Find where the given text appears and provide that cell's center as (x, y) coordinate. 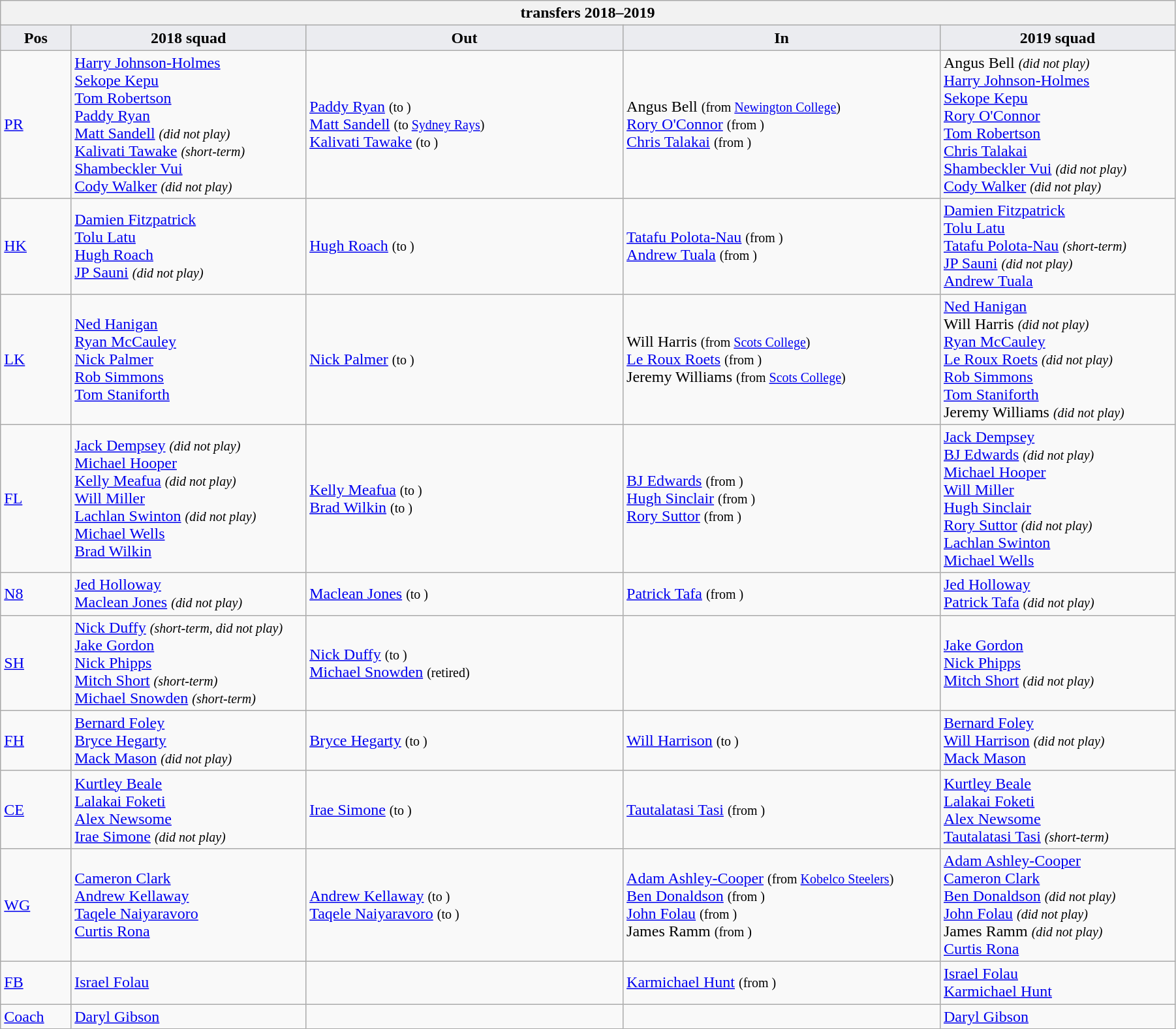
Israel Folau Karmichael Hunt (1057, 982)
Adam Ashley-Cooper Cameron Clark Ben Donaldson (did not play) John Folau (did not play) James Ramm (did not play) Curtis Rona (1057, 905)
Patrick Tafa (from ) (782, 594)
Jack Dempsey BJ Edwards (did not play) Michael Hooper Will Miller Hugh Sinclair Rory Suttor (did not play) Lachlan Swinton Michael Wells (1057, 499)
Pos (36, 38)
Kurtley Beale Lalakai Foketi Alex Newsome Irae Simone (did not play) (189, 810)
LK (36, 359)
Bernard Foley Will Harrison (did not play) Mack Mason (1057, 740)
Will Harrison (to ) (782, 740)
2018 squad (189, 38)
Nick Palmer (to ) (465, 359)
Israel Folau (189, 982)
Cameron Clark Andrew Kellaway Taqele Naiyaravoro Curtis Rona (189, 905)
In (782, 38)
FH (36, 740)
Angus Bell (from Newington College) Rory O'Connor (from ) Chris Talakai (from ) (782, 124)
Jack Dempsey (did not play) Michael Hooper Kelly Meafua (did not play) Will Miller Lachlan Swinton (did not play) Michael Wells Brad Wilkin (189, 499)
Adam Ashley-Cooper (from Kobelco Steelers) Ben Donaldson (from ) John Folau (from ) James Ramm (from ) (782, 905)
Jed Holloway Maclean Jones (did not play) (189, 594)
Will Harris (from Scots College) Le Roux Roets (from ) Jeremy Williams (from Scots College) (782, 359)
BJ Edwards (from ) Hugh Sinclair (from ) Rory Suttor (from ) (782, 499)
FB (36, 982)
Ned Hanigan Ryan McCauley Nick Palmer Rob Simmons Tom Staniforth (189, 359)
Damien Fitzpatrick Tolu Latu Hugh Roach JP Sauni (did not play) (189, 246)
WG (36, 905)
Tatafu Polota-Nau (from ) Andrew Tuala (from ) (782, 246)
Irae Simone (to ) (465, 810)
HK (36, 246)
Kelly Meafua (to ) Brad Wilkin (to ) (465, 499)
Andrew Kellaway (to ) Taqele Naiyaravoro (to ) (465, 905)
Jed Holloway Patrick Tafa (did not play) (1057, 594)
Maclean Jones (to ) (465, 594)
SH (36, 663)
Hugh Roach (to ) (465, 246)
N8 (36, 594)
CE (36, 810)
Coach (36, 1017)
FL (36, 499)
PR (36, 124)
Bryce Hegarty (to ) (465, 740)
Damien Fitzpatrick Tolu Latu Tatafu Polota-Nau (short-term) JP Sauni (did not play) Andrew Tuala (1057, 246)
Tautalatasi Tasi (from ) (782, 810)
2019 squad (1057, 38)
Jake Gordon Nick Phipps Mitch Short (did not play) (1057, 663)
Kurtley Beale Lalakai Foketi Alex Newsome Tautalatasi Tasi (short-term) (1057, 810)
Out (465, 38)
Karmichael Hunt (from ) (782, 982)
Bernard Foley Bryce Hegarty Mack Mason (did not play) (189, 740)
Nick Duffy (short-term, did not play) Jake Gordon Nick Phipps Mitch Short (short-term) Michael Snowden (short-term) (189, 663)
Paddy Ryan (to ) Matt Sandell (to Sydney Rays) Kalivati Tawake (to ) (465, 124)
Ned Hanigan Will Harris (did not play) Ryan McCauley Le Roux Roets (did not play) Rob Simmons Tom Staniforth Jeremy Williams (did not play) (1057, 359)
Nick Duffy (to ) Michael Snowden (retired) (465, 663)
transfers 2018–2019 (588, 13)
